Return the [X, Y] coordinate for the center point of the cell that contains the specified text.  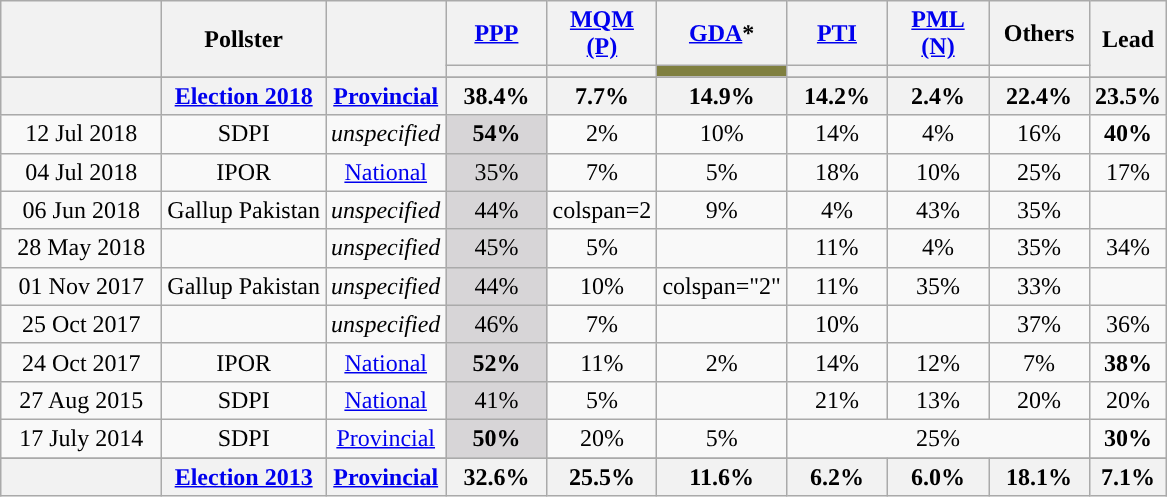
7.7% [602, 96]
Others [1040, 34]
18.1% [1040, 477]
45% [496, 248]
17 July 2014 [82, 438]
Election 2018 [244, 96]
36% [1128, 324]
9% [722, 210]
43% [938, 210]
2.4% [938, 96]
38.4% [496, 96]
04 Jul 2018 [82, 172]
34% [1128, 248]
50% [496, 438]
21% [836, 400]
37% [1040, 324]
colspan="2" [722, 286]
32.6% [496, 477]
6.2% [836, 477]
01 Nov 2017 [82, 286]
38% [1128, 362]
40% [1128, 134]
Election 2013 [244, 477]
54% [496, 134]
PML (N) [938, 34]
52% [496, 362]
Lead [1128, 39]
17% [1128, 172]
7.1% [1128, 477]
13% [938, 400]
25.5% [602, 477]
06 Jun 2018 [82, 210]
46% [496, 324]
18% [836, 172]
28 May 2018 [82, 248]
41% [496, 400]
GDA* [722, 34]
PTI [836, 34]
12 Jul 2018 [82, 134]
27 Aug 2015 [82, 400]
11.6% [722, 477]
25 Oct 2017 [82, 324]
30% [1128, 438]
24 Oct 2017 [82, 362]
MQM (P) [602, 34]
14.9% [722, 96]
14.2% [836, 96]
Pollster [244, 39]
22.4% [1040, 96]
6.0% [938, 477]
PPP [496, 34]
33% [1040, 286]
colspan=2 [602, 210]
16% [1040, 134]
23.5% [1128, 96]
12% [938, 362]
